From the cell containing the given text, extract its center point as (x, y) coordinate. 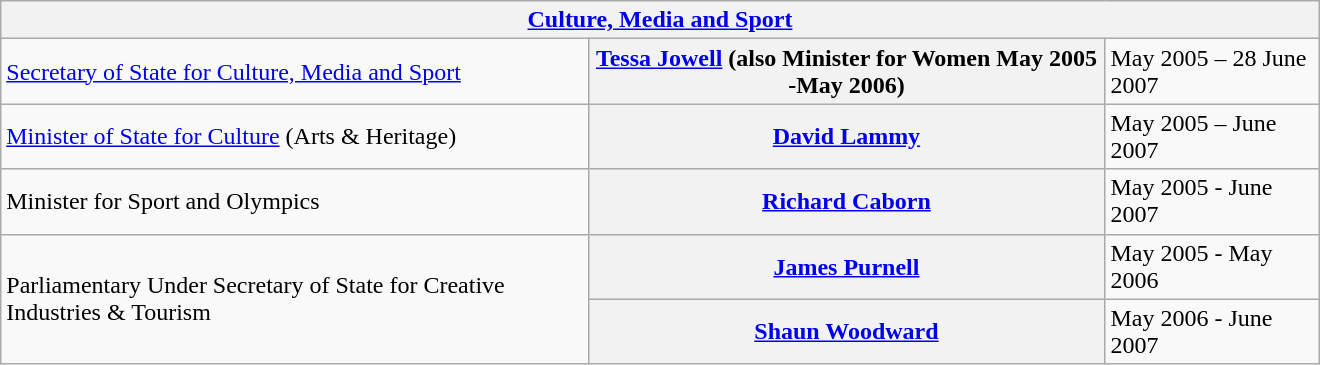
Minister for Sport and Olympics (294, 202)
May 2006 - June 2007 (1212, 332)
Shaun Woodward (846, 332)
Parliamentary Under Secretary of State for Creative Industries & Tourism (294, 299)
Culture, Media and Sport (660, 20)
Minister of State for Culture (Arts & Heritage) (294, 136)
Secretary of State for Culture, Media and Sport (294, 72)
May 2005 - June 2007 (1212, 202)
Richard Caborn (846, 202)
James Purnell (846, 266)
May 2005 - May 2006 (1212, 266)
May 2005 – June 2007 (1212, 136)
David Lammy (846, 136)
May 2005 – 28 June 2007 (1212, 72)
Tessa Jowell (also Minister for Women May 2005 -May 2006) (846, 72)
